Scan for the cell matching the given text and deliver its (x, y) coordinate at center. 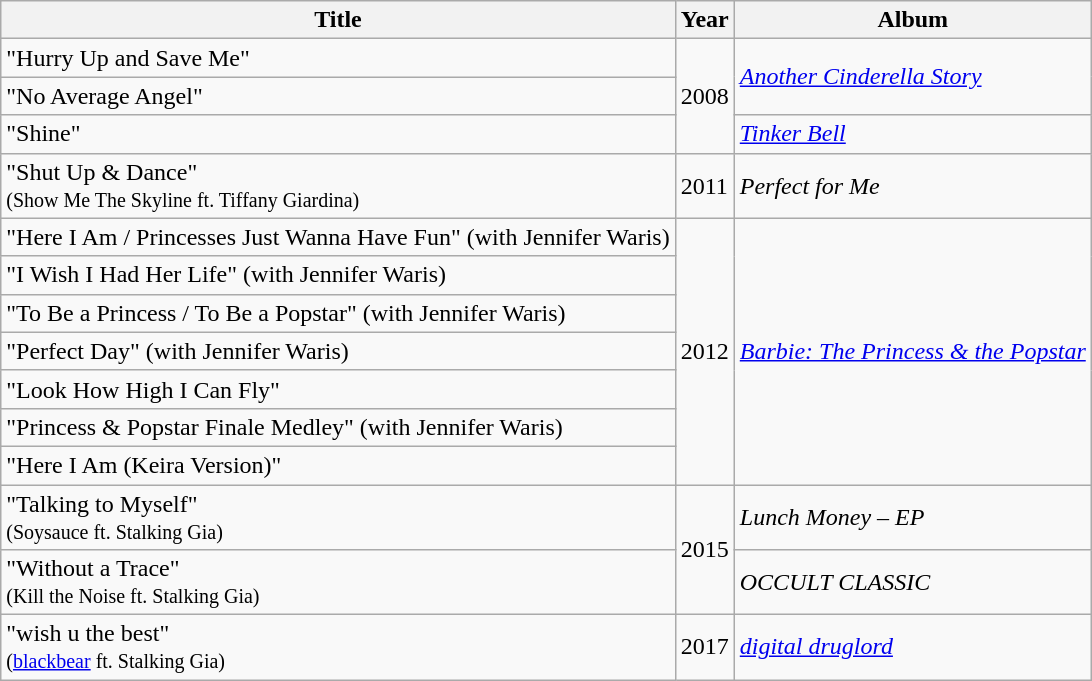
"Shut Up & Dance"(Show Me The Skyline ft. Tiffany Giardina) (338, 186)
2008 (704, 96)
"Shine" (338, 134)
2012 (704, 351)
"To Be a Princess / To Be a Popstar" (with Jennifer Waris) (338, 313)
Barbie: The Princess & the Popstar (912, 351)
Year (704, 20)
"wish u the best"(blackbear ft. Stalking Gia) (338, 648)
"Here I Am / Princesses Just Wanna Have Fun" (with Jennifer Waris) (338, 237)
Lunch Money – EP (912, 516)
"No Average Angel" (338, 96)
"Perfect Day" (with Jennifer Waris) (338, 351)
"Here I Am (Keira Version)" (338, 465)
Title (338, 20)
Perfect for Me (912, 186)
Another Cinderella Story (912, 77)
Album (912, 20)
"Talking to Myself"(Soysauce ft. Stalking Gia) (338, 516)
digital druglord (912, 648)
2015 (704, 549)
"Look How High I Can Fly" (338, 389)
"I Wish I Had Her Life" (with Jennifer Waris) (338, 275)
2011 (704, 186)
OCCULT CLASSIC (912, 582)
2017 (704, 648)
"Princess & Popstar Finale Medley" (with Jennifer Waris) (338, 427)
"Without a Trace"(Kill the Noise ft. Stalking Gia) (338, 582)
Tinker Bell (912, 134)
"Hurry Up and Save Me" (338, 58)
